Determine the (x, y) coordinate at the center of the cell enclosing the given text.  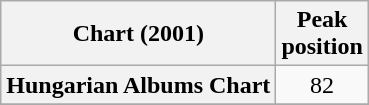
82 (322, 85)
Peakposition (322, 34)
Chart (2001) (138, 34)
Hungarian Albums Chart (138, 85)
